Output the [x, y] coordinate of the center of the cell containing the given text.  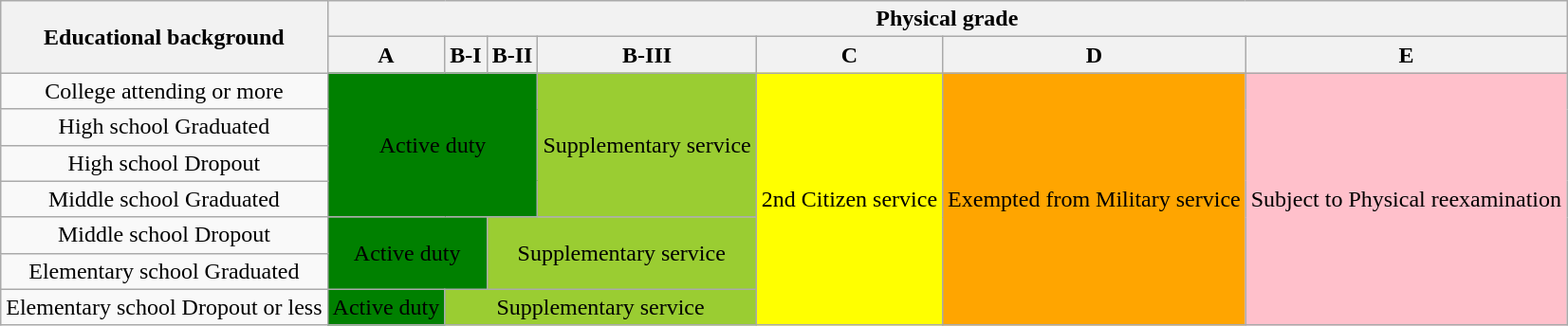
Middle school Dropout [164, 235]
Elementary school Dropout or less [164, 307]
Exempted from Military service [1095, 199]
2nd Citizen service [849, 199]
B-I [466, 55]
College attending or more [164, 91]
Educational background [164, 37]
Physical grade [947, 19]
C [849, 55]
Subject to Physical reexamination [1406, 199]
Elementary school Graduated [164, 271]
A [386, 55]
D [1095, 55]
B-II [512, 55]
High school Graduated [164, 127]
Middle school Graduated [164, 199]
High school Dropout [164, 163]
B-III [647, 55]
E [1406, 55]
